Find where the given text appears and provide that cell's center as (X, Y) coordinate. 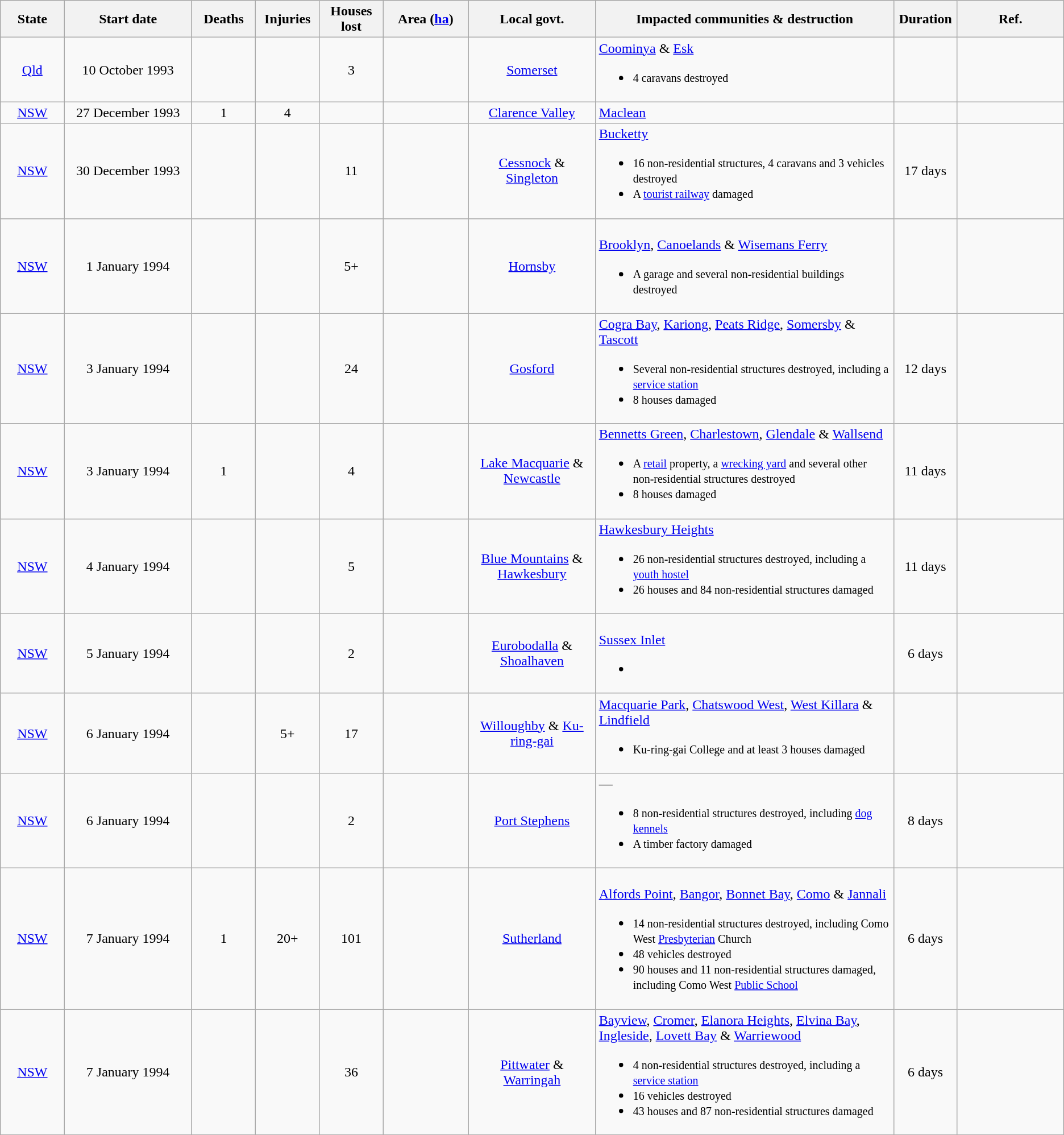
4 January 1994 (128, 566)
Ref. (1011, 19)
Brooklyn, Canoelands & Wisemans FerryA garage and several non-residential buildings destroyed (745, 266)
State (32, 19)
5 (351, 566)
Hawkesbury Heights26 non-residential structures destroyed, including a youth hostel26 houses and 84 non-residential structures damaged (745, 566)
3 (351, 69)
Blue Mountains & Hawkesbury (532, 566)
Bucketty16 non-residential structures, 4 caravans and 3 vehicles destroyedA tourist railway damaged (745, 171)
Pittwater & Warringah (532, 1071)
Coominya & Esk4 caravans destroyed (745, 69)
Injuries (288, 19)
Cessnock & Singleton (532, 171)
20+ (288, 938)
Somerset (532, 69)
8 days (925, 820)
Houses lost (351, 19)
Hornsby (532, 266)
24 (351, 368)
Cogra Bay, Kariong, Peats Ridge, Somersby & TascottSeveral non-residential structures destroyed, including a service station8 houses damaged (745, 368)
11 (351, 171)
Start date (128, 19)
Maclean (745, 113)
5 January 1994 (128, 653)
—8 non-residential structures destroyed, including dog kennelsA timber factory damaged (745, 820)
Sussex Inlet (745, 653)
Willoughby & Ku-ring-gai (532, 733)
27 December 1993 (128, 113)
Macquarie Park, Chatswood West, West Killara & LindfieldKu-ring-gai College and at least 3 houses damaged (745, 733)
Local govt. (532, 19)
Area (ha) (426, 19)
Port Stephens (532, 820)
10 October 1993 (128, 69)
Duration (925, 19)
36 (351, 1071)
Lake Macquarie & Newcastle (532, 471)
Sutherland (532, 938)
Deaths (223, 19)
Clarence Valley (532, 113)
Impacted communities & destruction (745, 19)
1 January 1994 (128, 266)
17 days (925, 171)
Qld (32, 69)
Gosford (532, 368)
Eurobodalla & Shoalhaven (532, 653)
12 days (925, 368)
30 December 1993 (128, 171)
17 (351, 733)
101 (351, 938)
